Pinpoint the cell where the given text exists, returning its (x, y) midpoint coordinate. 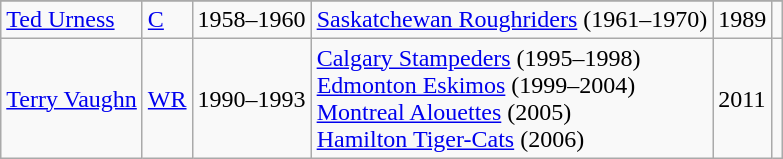
Saskatchewan Roughriders (1961–1970) (512, 20)
1990–1993 (252, 98)
Ted Urness (72, 20)
Terry Vaughn (72, 98)
1989 (742, 20)
C (167, 20)
Calgary Stampeders (1995–1998)Edmonton Eskimos (1999–2004)Montreal Alouettes (2005)Hamilton Tiger-Cats (2006) (512, 98)
WR (167, 98)
1958–1960 (252, 20)
2011 (742, 98)
